Detect which cell encompasses the target text, then output its (x, y) center coordinate. 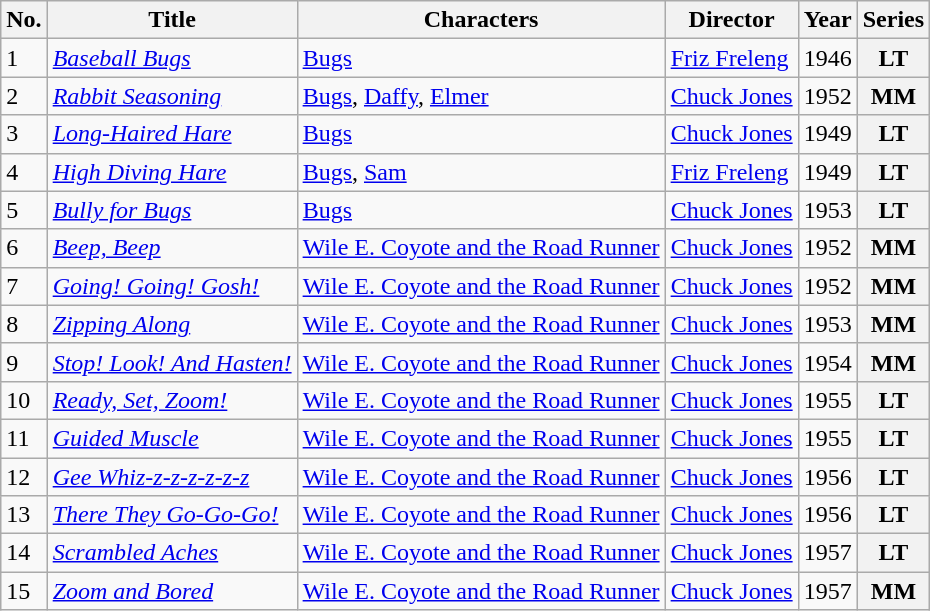
5 (24, 210)
Scrambled Aches (172, 553)
15 (24, 591)
Bugs, Sam (481, 172)
Ready, Set, Zoom! (172, 400)
7 (24, 286)
6 (24, 248)
No. (24, 20)
Director (732, 20)
Year (828, 20)
Title (172, 20)
2 (24, 96)
1946 (828, 58)
Zoom and Bored (172, 591)
Characters (481, 20)
Going! Going! Gosh! (172, 286)
Baseball Bugs (172, 58)
14 (24, 553)
Series (893, 20)
There They Go-Go-Go! (172, 515)
10 (24, 400)
1954 (828, 362)
4 (24, 172)
Bully for Bugs (172, 210)
1 (24, 58)
12 (24, 477)
Gee Whiz-z-z-z-z-z-z (172, 477)
11 (24, 438)
High Diving Hare (172, 172)
Stop! Look! And Hasten! (172, 362)
Long-Haired Hare (172, 134)
Bugs, Daffy, Elmer (481, 96)
Guided Muscle (172, 438)
8 (24, 324)
9 (24, 362)
3 (24, 134)
Beep, Beep (172, 248)
Zipping Along (172, 324)
13 (24, 515)
Rabbit Seasoning (172, 96)
